Output the (x, y) coordinate of the center of the cell containing the given text.  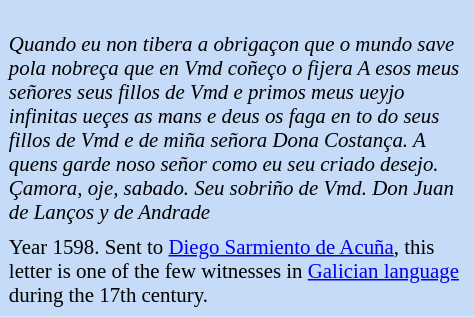
Year 1598. Sent to Diego Sarmiento de Acuña, this letter is one of the few witnesses in Galician language during the 17th century. (236, 272)
